Output the [x, y] coordinate of the center of the cell containing the given text.  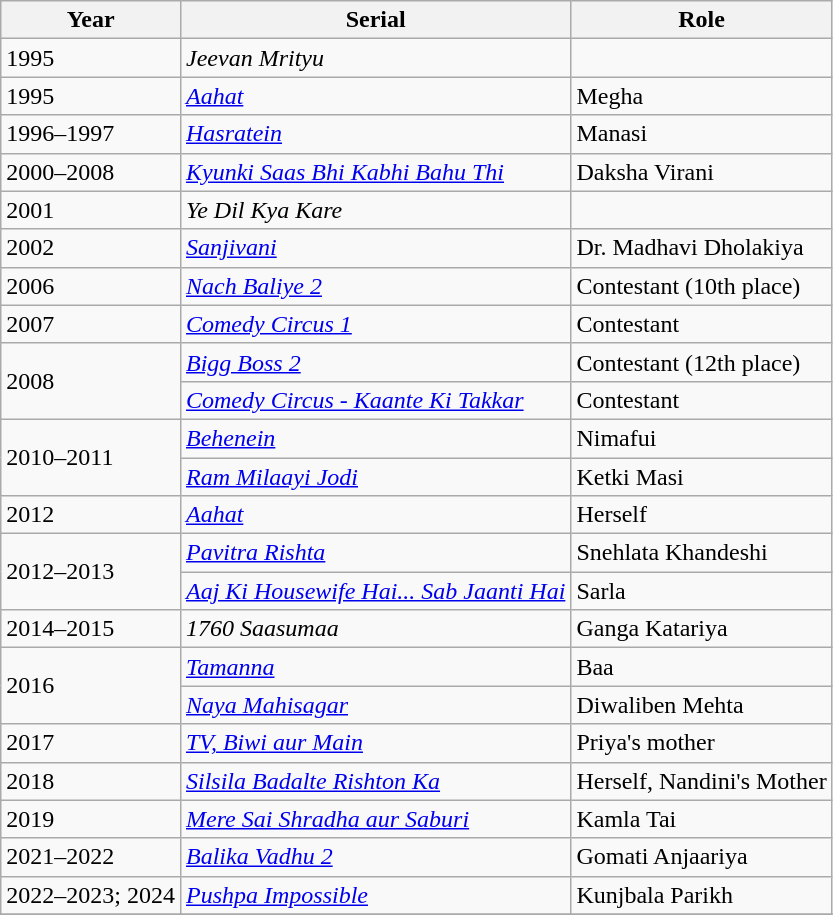
Comedy Circus 1 [375, 324]
TV, Biwi aur Main [375, 743]
Year [91, 20]
2008 [91, 381]
Comedy Circus - Kaante Ki Takkar [375, 400]
Diwaliben Mehta [702, 705]
2022–2023; 2024 [91, 895]
1760 Saasumaa [375, 629]
Hasratein [375, 134]
Bigg Boss 2 [375, 362]
Nach Baliye 2 [375, 286]
Ganga Katariya [702, 629]
Sanjivani [375, 248]
2007 [91, 324]
2001 [91, 210]
Jeevan Mrityu [375, 58]
Behenein [375, 438]
1996–1997 [91, 134]
Pavitra Rishta [375, 553]
2017 [91, 743]
Priya's mother [702, 743]
Herself, Nandini's Mother [702, 781]
Ketki Masi [702, 477]
Contestant (12th place) [702, 362]
Pushpa Impossible [375, 895]
Kyunki Saas Bhi Kabhi Bahu Thi [375, 172]
Naya Mahisagar [375, 705]
Nimafui [702, 438]
Megha [702, 96]
2016 [91, 686]
Daksha Virani [702, 172]
Snehlata Khandeshi [702, 553]
Kunjbala Parikh [702, 895]
Gomati Anjaariya [702, 857]
Manasi [702, 134]
2000–2008 [91, 172]
2012 [91, 515]
Mere Sai Shradha aur Saburi [375, 819]
2018 [91, 781]
2021–2022 [91, 857]
Herself [702, 515]
2012–2013 [91, 572]
Balika Vadhu 2 [375, 857]
2019 [91, 819]
Tamanna [375, 667]
Baa [702, 667]
Ram Milaayi Jodi [375, 477]
2006 [91, 286]
Silsila Badalte Rishton Ka [375, 781]
2002 [91, 248]
2014–2015 [91, 629]
Role [702, 20]
Dr. Madhavi Dholakiya [702, 248]
Serial [375, 20]
Sarla [702, 591]
Ye Dil Kya Kare [375, 210]
Aaj Ki Housewife Hai... Sab Jaanti Hai [375, 591]
Kamla Tai [702, 819]
Contestant (10th place) [702, 286]
2010–2011 [91, 457]
